Search for the cell housing the specified text and yield its [x, y] center coordinate. 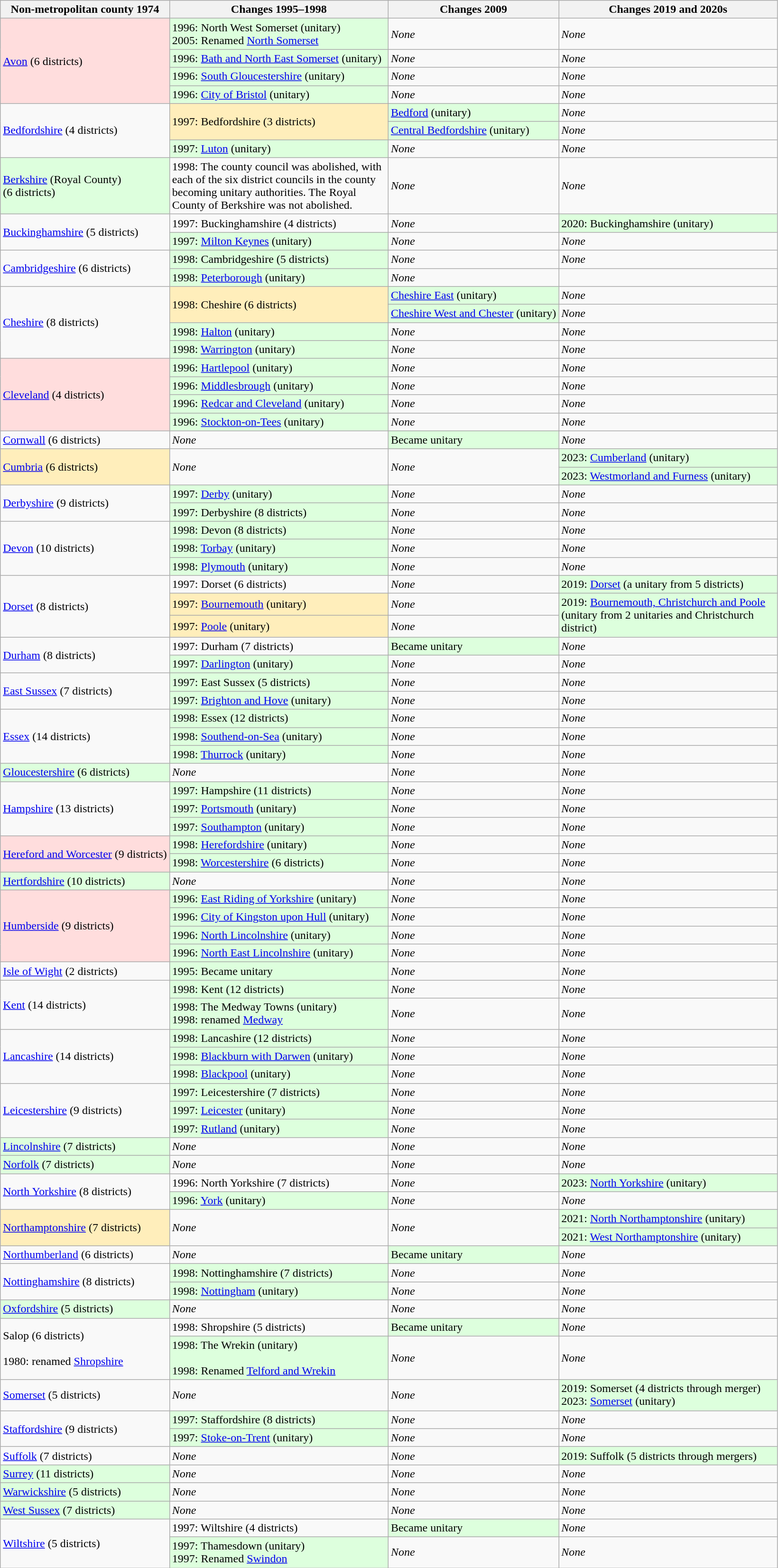
Leicestershire (9 districts) [85, 1110]
Avon (6 districts) [85, 61]
1996: East Riding of Yorkshire (unitary) [279, 899]
1996: North East Lincolnshire (unitary) [279, 953]
Humberside (9 districts) [85, 926]
1997: Brighton and Hove (unitary) [279, 700]
1998: The Medway Towns (unitary)1998: renamed Medway [279, 1013]
Surrey (11 districts) [85, 1474]
1995: Became unitary [279, 971]
2021: North Northamptonshire (unitary) [668, 1219]
1998: Thurrock (unitary) [279, 754]
2019: Bournemouth, Christchurch and Poole (unitary from 2 unitaries and Christchurch district) [668, 615]
1996: City of Bristol (unitary) [279, 94]
Dorset (8 districts) [85, 606]
Bedfordshire (4 districts) [85, 130]
Buckinghamshire (5 districts) [85, 232]
2023: North Yorkshire (unitary) [668, 1183]
Staffordshire (9 districts) [85, 1429]
Cheshire East (unitary) [473, 296]
1998: Cambridgeshire (5 districts) [279, 259]
Oxfordshire (5 districts) [85, 1309]
2023: Cumberland (unitary) [668, 458]
1996: York (unitary) [279, 1201]
Cumbria (6 districts) [85, 467]
1996: Hartlepool (unitary) [279, 368]
2023: Westmorland and Furness (unitary) [668, 476]
1998: Halton (unitary) [279, 332]
1997: Darlington (unitary) [279, 664]
1997: Leicestershire (7 districts) [279, 1092]
East Sussex (7 districts) [85, 691]
1998: Worcestershire (6 districts) [279, 863]
Cornwall (6 districts) [85, 440]
2019: Suffolk (5 districts through mergers) [668, 1456]
1998: Torbay (unitary) [279, 548]
1997: East Sussex (5 districts) [279, 682]
1997: Rutland (unitary) [279, 1128]
North Yorkshire (8 districts) [85, 1192]
1997: Derbyshire (8 districts) [279, 512]
1996: South Gloucestershire (unitary) [279, 76]
1997: Thamesdown (unitary)1997: Renamed Swindon [279, 1552]
1998: Peterborough (unitary) [279, 278]
1997: Luton (unitary) [279, 148]
1998: The Wrekin (unitary)1998: Renamed Telford and Wrekin [279, 1358]
Lincolnshire (7 districts) [85, 1146]
1997: Hampshire (11 districts) [279, 790]
1998: Lancashire (12 districts) [279, 1038]
Changes 2009 [473, 9]
1998: Nottingham (unitary) [279, 1291]
1998: Cheshire (6 districts) [279, 305]
Northamptonshire (7 districts) [85, 1228]
Bedford (unitary) [473, 112]
Berkshire (Royal County) (6 districts) [85, 186]
Kent (14 districts) [85, 1005]
Wiltshire (5 districts) [85, 1544]
Salop (6 districts)1980: renamed Shropshire [85, 1349]
Changes 1995–1998 [279, 9]
1998: Devon (8 districts) [279, 530]
Nottinghamshire (8 districts) [85, 1282]
1998: Blackpool (unitary) [279, 1074]
1998: Plymouth (unitary) [279, 566]
Non-metropolitan county 1974 [85, 9]
1997: Durham (7 districts) [279, 646]
Central Bedfordshire (unitary) [473, 130]
1998: Shropshire (5 districts) [279, 1327]
1996: Bath and North East Somerset (unitary) [279, 58]
Essex (14 districts) [85, 736]
1997: Poole (unitary) [279, 626]
Suffolk (7 districts) [85, 1456]
West Sussex (7 districts) [85, 1510]
1996: Stockton-on-Tees (unitary) [279, 422]
Hereford and Worcester (9 districts) [85, 854]
Somerset (5 districts) [85, 1395]
1996: North West Somerset (unitary)2005: Renamed North Somerset [279, 34]
Isle of Wight (2 districts) [85, 971]
2021: West Northamptonshire (unitary) [668, 1237]
1997: Milton Keynes (unitary) [279, 241]
1997: Portsmouth (unitary) [279, 808]
1998: Herefordshire (unitary) [279, 844]
2019: Dorset (a unitary from 5 districts) [668, 585]
1998: Blackburn with Darwen (unitary) [279, 1056]
Hertfordshire (10 districts) [85, 881]
Cheshire (8 districts) [85, 323]
1997: Wiltshire (4 districts) [279, 1528]
1997: Dorset (6 districts) [279, 585]
Northumberland (6 districts) [85, 1255]
1996: City of Kingston upon Hull (unitary) [279, 917]
2019: Somerset (4 districts through merger)2023: Somerset (unitary) [668, 1395]
Durham (8 districts) [85, 655]
Cheshire West and Chester (unitary) [473, 314]
1997: Buckinghamshire (4 districts) [279, 223]
Devon (10 districts) [85, 548]
2020: Buckinghamshire (unitary) [668, 223]
1997: Derby (unitary) [279, 494]
1998: Southend-on-Sea (unitary) [279, 736]
Cleveland (4 districts) [85, 395]
Warwickshire (5 districts) [85, 1492]
1997: Bournemouth (unitary) [279, 604]
1998: Nottinghamshire (7 districts) [279, 1273]
1996: North Lincolnshire (unitary) [279, 935]
Lancashire (14 districts) [85, 1056]
1998: Kent (12 districts) [279, 989]
1997: Stoke-on-Trent (unitary) [279, 1438]
Gloucestershire (6 districts) [85, 772]
1998: Warrington (unitary) [279, 350]
1996: Middlesbrough (unitary) [279, 386]
Cambridgeshire (6 districts) [85, 268]
1996: North Yorkshire (7 districts) [279, 1183]
Norfolk (7 districts) [85, 1164]
1997: Bedfordshire (3 districts) [279, 121]
1998: Essex (12 districts) [279, 718]
1997: Southampton (unitary) [279, 826]
Changes 2019 and 2020s [668, 9]
1996: Redcar and Cleveland (unitary) [279, 404]
Derbyshire (9 districts) [85, 503]
1997: Leicester (unitary) [279, 1110]
Hampshire (13 districts) [85, 808]
1997: Staffordshire (8 districts) [279, 1420]
